For the text-containing cell, return its midpoint in (X, Y) coordinate format. 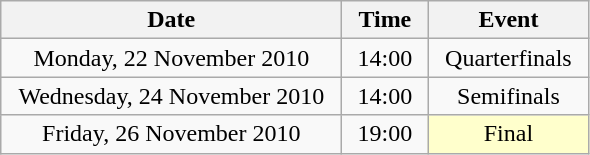
Quarterfinals (508, 58)
Date (172, 20)
Semifinals (508, 96)
Time (385, 20)
Monday, 22 November 2010 (172, 58)
Wednesday, 24 November 2010 (172, 96)
19:00 (385, 134)
Event (508, 20)
Final (508, 134)
Friday, 26 November 2010 (172, 134)
